Identify which cell holds the provided text, then report its [X, Y] central coordinate. 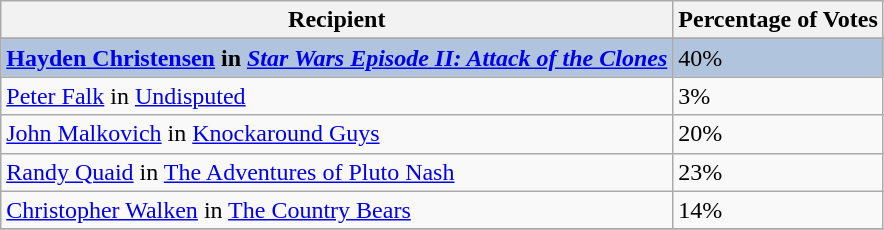
Recipient [337, 20]
Percentage of Votes [778, 20]
Peter Falk in Undisputed [337, 96]
Randy Quaid in The Adventures of Pluto Nash [337, 172]
3% [778, 96]
Hayden Christensen in Star Wars Episode II: Attack of the Clones [337, 58]
Christopher Walken in The Country Bears [337, 210]
40% [778, 58]
14% [778, 210]
20% [778, 134]
23% [778, 172]
John Malkovich in Knockaround Guys [337, 134]
